Determine the [x, y] coordinate at the center of the cell enclosing the given text.  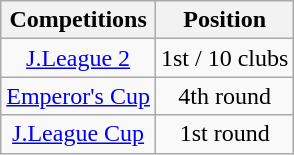
1st round [224, 134]
Competitions [78, 20]
Emperor's Cup [78, 96]
4th round [224, 96]
1st / 10 clubs [224, 58]
J.League 2 [78, 58]
Position [224, 20]
J.League Cup [78, 134]
